Return the [x, y] coordinate for the center point of the cell that contains the specified text.  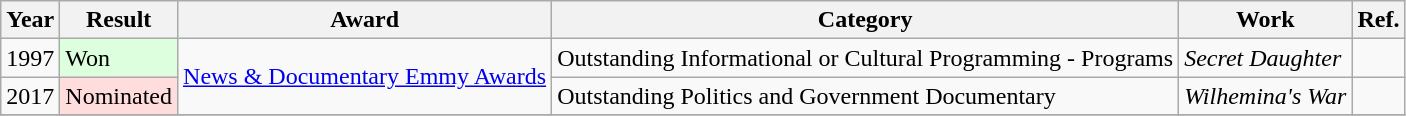
Nominated [119, 96]
Outstanding Informational or Cultural Programming - Programs [866, 58]
1997 [30, 58]
Year [30, 20]
Ref. [1378, 20]
Outstanding Politics and Government Documentary [866, 96]
Won [119, 58]
Result [119, 20]
Category [866, 20]
Secret Daughter [1266, 58]
News & Documentary Emmy Awards [365, 77]
Wilhemina's War [1266, 96]
Award [365, 20]
2017 [30, 96]
Work [1266, 20]
